For the text-containing cell, return its midpoint in [x, y] coordinate format. 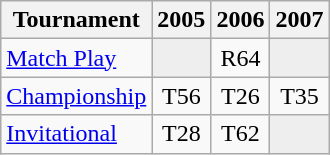
T56 [182, 96]
T28 [182, 134]
T62 [240, 134]
Championship [76, 96]
Match Play [76, 58]
Invitational [76, 134]
T35 [300, 96]
2006 [240, 20]
2005 [182, 20]
T26 [240, 96]
Tournament [76, 20]
2007 [300, 20]
R64 [240, 58]
